For the text-containing cell, return its midpoint in (x, y) coordinate format. 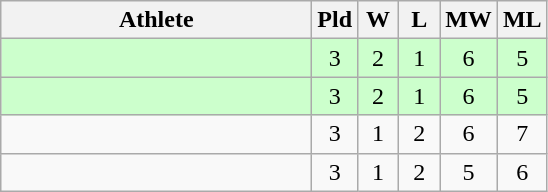
L (420, 20)
ML (522, 20)
7 (522, 134)
Athlete (156, 20)
W (378, 20)
MW (469, 20)
Pld (335, 20)
